From the cell containing the given text, extract its center point as [x, y] coordinate. 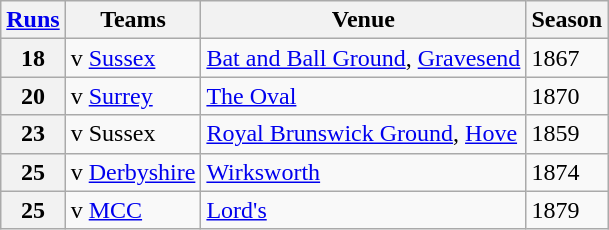
Teams [133, 20]
20 [33, 96]
Season [567, 20]
Royal Brunswick Ground, Hove [364, 134]
v MCC [133, 210]
1867 [567, 58]
The Oval [364, 96]
Runs [33, 20]
Lord's [364, 210]
18 [33, 58]
Venue [364, 20]
1870 [567, 96]
1874 [567, 172]
1859 [567, 134]
Bat and Ball Ground, Gravesend [364, 58]
1879 [567, 210]
Wirksworth [364, 172]
v Surrey [133, 96]
v Derbyshire [133, 172]
23 [33, 134]
